Search for the cell housing the specified text and yield its [x, y] center coordinate. 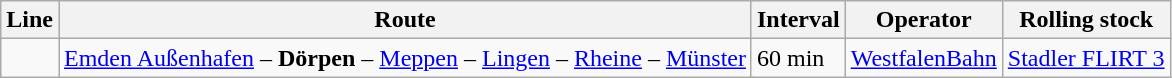
Stadler FLIRT 3 [1086, 58]
Operator [924, 20]
Interval [798, 20]
Line [30, 20]
Rolling stock [1086, 20]
WestfalenBahn [924, 58]
60 min [798, 58]
Route [404, 20]
Emden Außenhafen – Dörpen – Meppen – Lingen – Rheine – Münster [404, 58]
